From the cell containing the given text, extract its center point as [X, Y] coordinate. 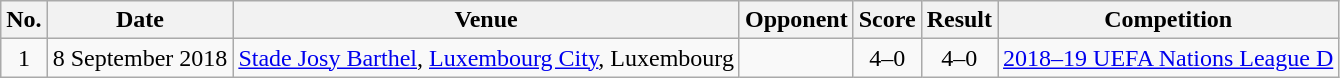
8 September 2018 [140, 58]
Date [140, 20]
1 [24, 58]
2018–19 UEFA Nations League D [1168, 58]
No. [24, 20]
Venue [486, 20]
Stade Josy Barthel, Luxembourg City, Luxembourg [486, 58]
Competition [1168, 20]
Opponent [796, 20]
Result [959, 20]
Score [887, 20]
